Determine the (x, y) coordinate at the center of the cell enclosing the given text.  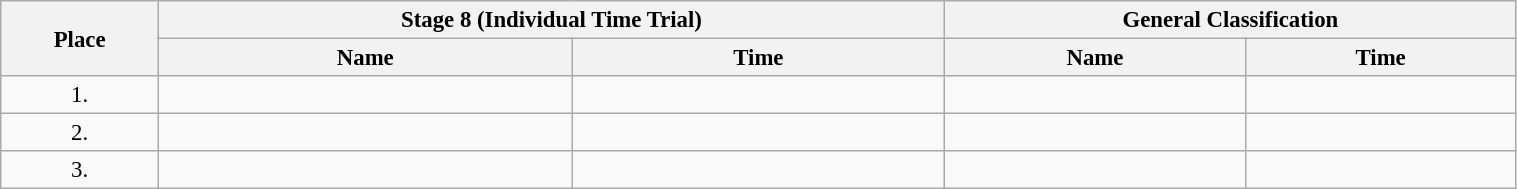
2. (80, 133)
3. (80, 170)
General Classification (1230, 20)
Stage 8 (Individual Time Trial) (551, 20)
1. (80, 95)
Place (80, 38)
